Extract the (X, Y) coordinate from the center of the cell holding the provided text.  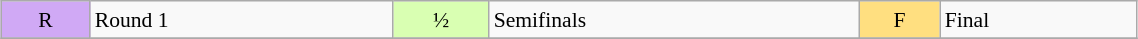
½ (440, 20)
F (900, 20)
Final (1038, 20)
Semifinals (674, 20)
R (46, 20)
Round 1 (242, 20)
